Locate the cell with the specified text and output its [X, Y] center coordinate. 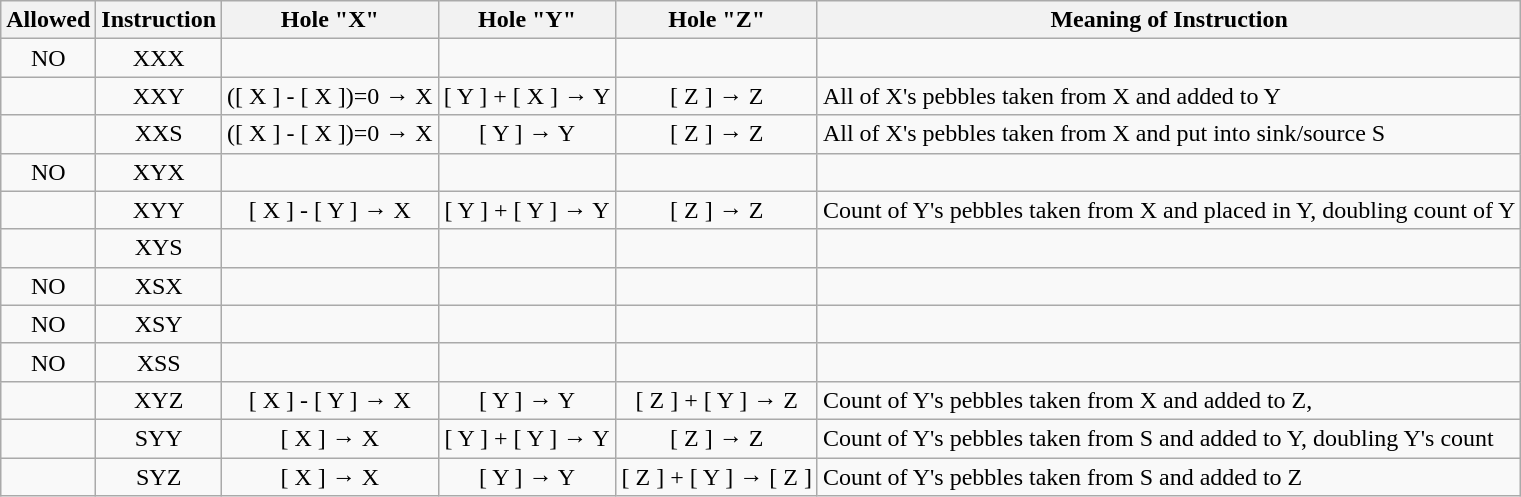
Hole "Z" [716, 20]
XSX [159, 286]
[ Y ] + [ X ] → Y [527, 96]
[ Z ] + [ Y ] → [ Z ] [716, 477]
XYX [159, 172]
All of X's pebbles taken from X and put into sink/source S [1169, 134]
XXX [159, 58]
SYZ [159, 477]
All of X's pebbles taken from X and added to Y [1169, 96]
Count of Y's pebbles taken from S and added to Z [1169, 477]
Count of Y's pebbles taken from S and added to Y, doubling Y's count [1169, 438]
XXY [159, 96]
Meaning of Instruction [1169, 20]
Instruction [159, 20]
Allowed [48, 20]
XYS [159, 248]
XSY [159, 324]
Count of Y's pebbles taken from X and added to Z, [1169, 400]
XXS [159, 134]
Hole "X" [330, 20]
XYY [159, 210]
SYY [159, 438]
Hole "Y" [527, 20]
Count of Y's pebbles taken from X and placed in Y, doubling count of Y [1169, 210]
XSS [159, 362]
XYZ [159, 400]
[ Z ] + [ Y ] → Z [716, 400]
